From the cell containing the given text, extract its center point as [X, Y] coordinate. 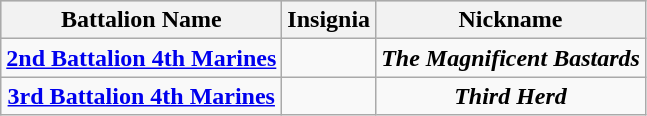
3rd Battalion 4th Marines [142, 96]
Insignia [329, 20]
The Magnificent Bastards [511, 58]
Nickname [511, 20]
Third Herd [511, 96]
2nd Battalion 4th Marines [142, 58]
Battalion Name [142, 20]
